Identify which cell holds the provided text, then report its [X, Y] central coordinate. 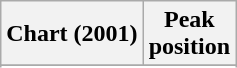
Chart (2001) [72, 34]
Peakposition [189, 34]
